Determine the [x, y] coordinate at the center of the cell enclosing the given text.  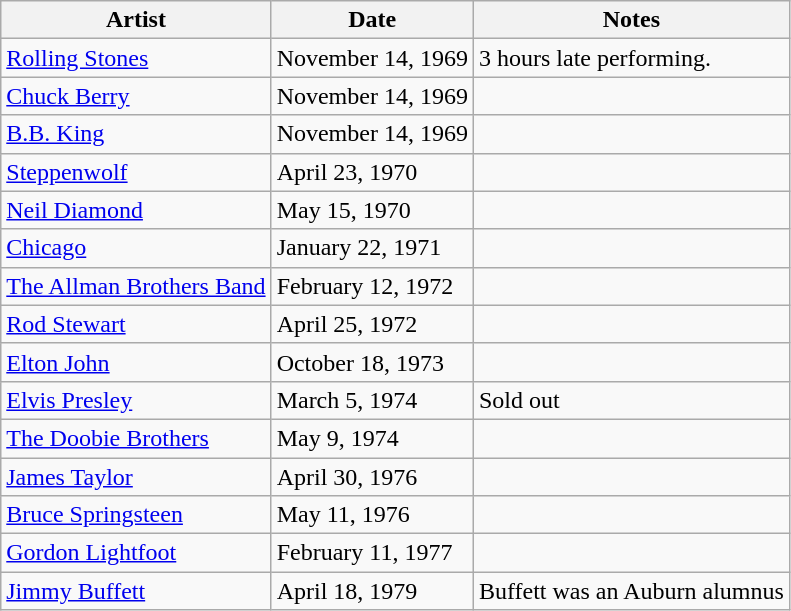
Jimmy Buffett [136, 591]
Chuck Berry [136, 96]
April 18, 1979 [372, 591]
April 23, 1970 [372, 172]
Gordon Lightfoot [136, 553]
October 18, 1973 [372, 362]
Rolling Stones [136, 58]
February 11, 1977 [372, 553]
Elton John [136, 362]
Rod Stewart [136, 324]
B.B. King [136, 134]
Artist [136, 20]
Bruce Springsteen [136, 515]
Elvis Presley [136, 400]
Sold out [631, 400]
May 15, 1970 [372, 210]
Notes [631, 20]
May 9, 1974 [372, 438]
Buffett was an Auburn alumnus [631, 591]
James Taylor [136, 477]
January 22, 1971 [372, 248]
3 hours late performing. [631, 58]
Date [372, 20]
March 5, 1974 [372, 400]
The Doobie Brothers [136, 438]
May 11, 1976 [372, 515]
April 25, 1972 [372, 324]
Steppenwolf [136, 172]
February 12, 1972 [372, 286]
The Allman Brothers Band [136, 286]
Neil Diamond [136, 210]
Chicago [136, 248]
April 30, 1976 [372, 477]
